From the cell containing the given text, extract its center point as (X, Y) coordinate. 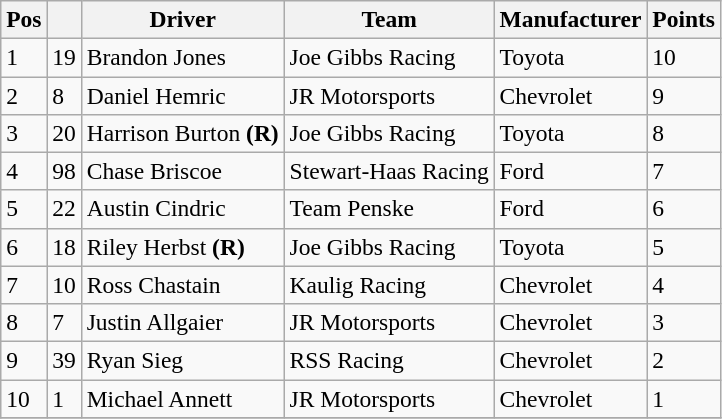
RSS Racing (389, 360)
Kaulig Racing (389, 285)
19 (64, 57)
22 (64, 209)
Daniel Hemric (182, 95)
18 (64, 247)
98 (64, 171)
Driver (182, 19)
Chase Briscoe (182, 171)
Justin Allgaier (182, 322)
Ryan Sieg (182, 360)
Riley Herbst (R) (182, 247)
Manufacturer (570, 19)
Brandon Jones (182, 57)
20 (64, 133)
Team Penske (389, 209)
Pos (24, 19)
Ross Chastain (182, 285)
Team (389, 19)
Austin Cindric (182, 209)
Stewart-Haas Racing (389, 171)
39 (64, 360)
Points (684, 19)
Michael Annett (182, 398)
Harrison Burton (R) (182, 133)
